Capture the cell that displays the provided text and extract its [x, y] central coordinate. 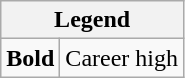
Legend [92, 20]
Bold [30, 58]
Career high [122, 58]
